Return (x, y) of the center of cell containing provided text 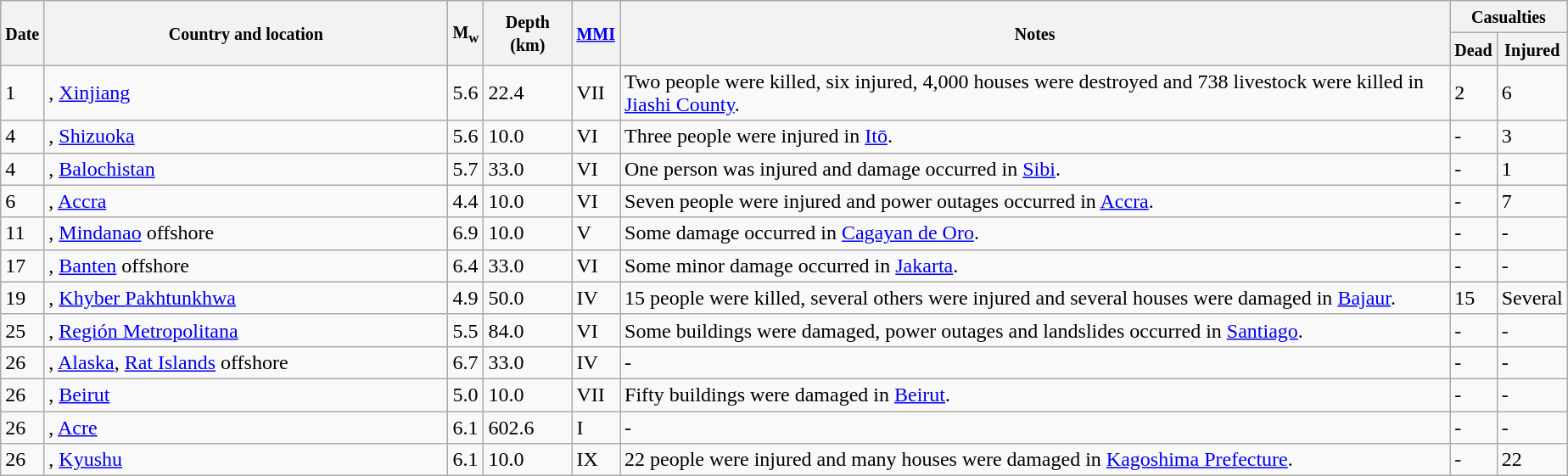
Some damage occurred in Cagayan de Oro. (1034, 233)
2 (1474, 93)
22 people were injured and many houses were damaged in Kagoshima Prefecture. (1034, 460)
, Shizuoka (246, 137)
Some minor damage occurred in Jakarta. (1034, 266)
, Región Metropolitana (246, 330)
5.5 (466, 330)
, Balochistan (246, 169)
, Beirut (246, 395)
Seven people were injured and power outages occurred in Accra. (1034, 201)
Fifty buildings were damaged in Beirut. (1034, 395)
, Accra (246, 201)
3 (1532, 137)
Depth (km) (528, 33)
MMI (596, 33)
Injured (1532, 49)
Country and location (246, 33)
50.0 (528, 298)
22 (1532, 460)
IX (596, 460)
Three people were injured in Itō. (1034, 137)
, Banten offshore (246, 266)
17 (22, 266)
602.6 (528, 427)
, Mindanao offshore (246, 233)
Mw (466, 33)
25 (22, 330)
, Khyber Pakhtunkhwa (246, 298)
15 (1474, 298)
22.4 (528, 93)
V (596, 233)
7 (1532, 201)
One person was injured and damage occurred in Sibi. (1034, 169)
Some buildings were damaged, power outages and landslides occurred in Santiago. (1034, 330)
15 people were killed, several others were injured and several houses were damaged in Bajaur. (1034, 298)
6.4 (466, 266)
Several (1532, 298)
6.9 (466, 233)
Casualties (1509, 17)
11 (22, 233)
, Acre (246, 427)
, Alaska, Rat Islands offshore (246, 362)
, Kyushu (246, 460)
Two people were killed, six injured, 4,000 houses were destroyed and 738 livestock were killed in Jiashi County. (1034, 93)
84.0 (528, 330)
4.9 (466, 298)
Notes (1034, 33)
, Xinjiang (246, 93)
4.4 (466, 201)
6.7 (466, 362)
5.7 (466, 169)
19 (22, 298)
I (596, 427)
5.0 (466, 395)
Date (22, 33)
Dead (1474, 49)
